Identify which cell holds the provided text, then report its [X, Y] central coordinate. 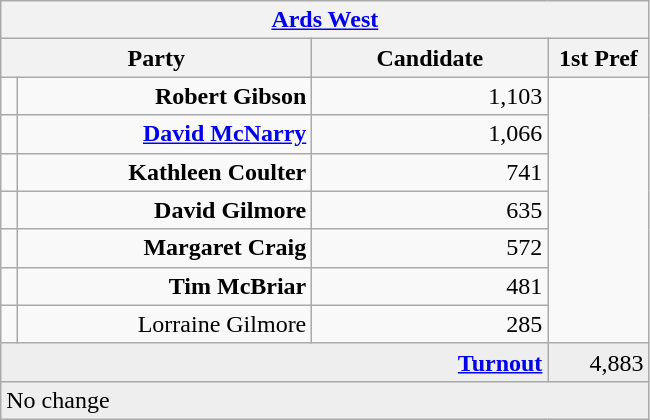
No change [325, 400]
635 [430, 210]
1,066 [430, 134]
1st Pref [598, 58]
Ards West [325, 20]
481 [430, 286]
4,883 [598, 362]
Kathleen Coulter [165, 172]
David Gilmore [165, 210]
572 [430, 248]
Robert Gibson [165, 96]
741 [430, 172]
1,103 [430, 96]
David McNarry [165, 134]
Margaret Craig [165, 248]
285 [430, 324]
Lorraine Gilmore [165, 324]
Candidate [430, 58]
Party [156, 58]
Tim McBriar [165, 286]
Turnout [274, 362]
